Identify which cell holds the provided text, then report its (x, y) central coordinate. 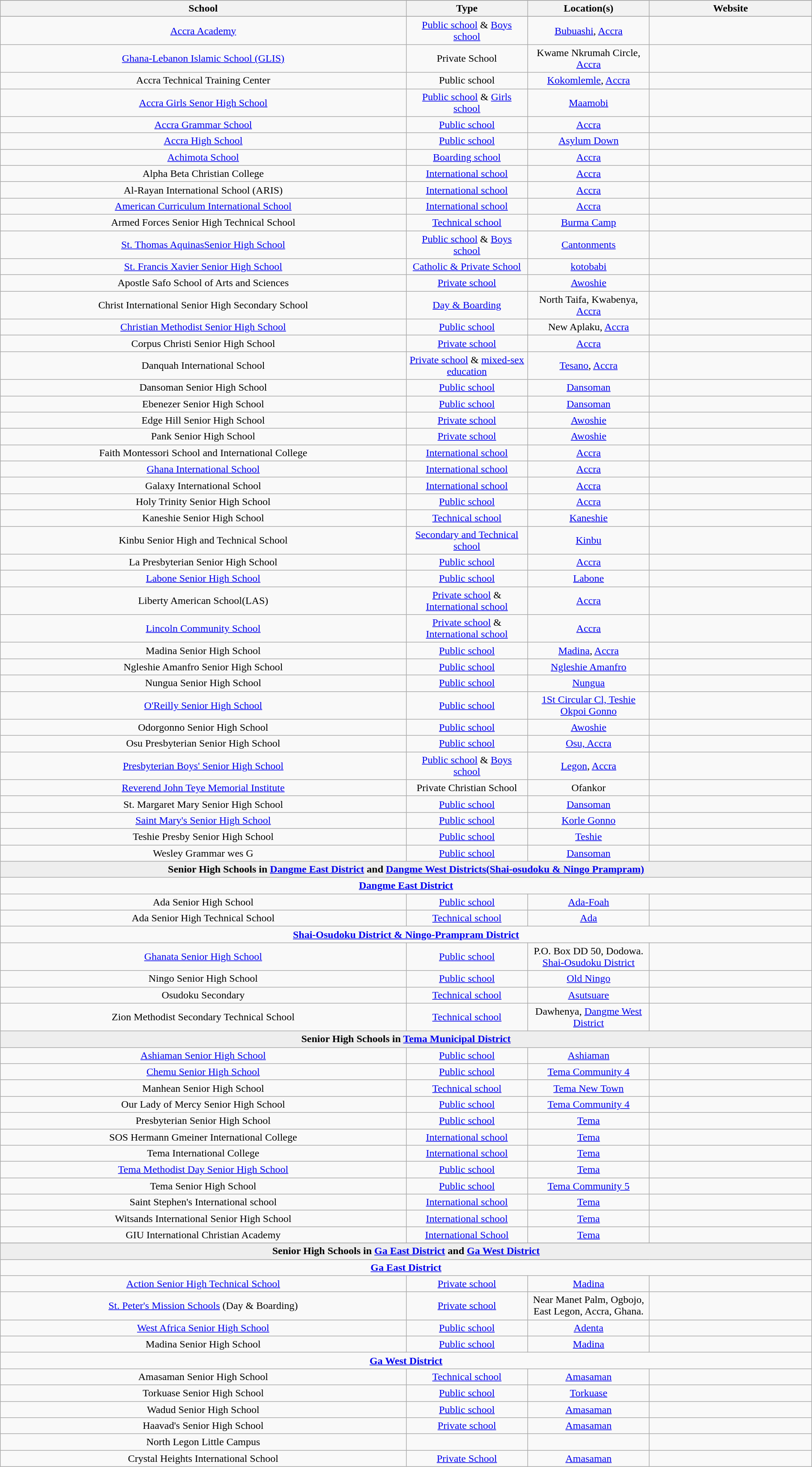
American Curriculum International School (203, 206)
Corpus Christi Senior High School (203, 344)
Teshie (588, 837)
Kinbu (588, 540)
Boarding school (467, 157)
Osudoku Secondary (203, 995)
Ga East District (406, 1267)
Tema Senior High School (203, 1186)
Ofankor (588, 788)
Saint Mary's Senior High School (203, 820)
La Presbyterian Senior High School (203, 562)
Tema Community 5 (588, 1186)
Nungua Senior High School (203, 683)
Wadud Senior High School (203, 1410)
Adenta (588, 1328)
School (203, 9)
Manhean Senior High School (203, 1088)
Labone Senior High School (203, 579)
Action Senior High Technical School (203, 1284)
Ghanata Senior High School (203, 957)
West Africa Senior High School (203, 1328)
Teshie Presby Senior High School (203, 837)
Dansoman Senior High School (203, 388)
Torkuase (588, 1393)
Alpha Beta Christian College (203, 173)
Our Lady of Mercy Senior High School (203, 1104)
Kaneshie (588, 518)
Ashiaman (588, 1055)
Nungua (588, 683)
P.O. Box DD 50, Dodowa. Shai-Osudoku District (588, 957)
Apostle Safo School of Arts and Sciences (203, 283)
Tema Methodist Day Senior High School (203, 1170)
Saint Stephen's International school (203, 1202)
Burma Camp (588, 222)
Ada-Foah (588, 902)
Crystal Heights International School (203, 1458)
Bubuashi, Accra (588, 31)
Haavad's Senior High School (203, 1426)
Type (467, 9)
Private Christian School (467, 788)
Senior High Schools in Tema Municipal District (406, 1039)
Al-Rayan International School (ARIS) (203, 190)
Ngleshie Amanfro Senior High School (203, 667)
Asylum Down (588, 141)
Tema New Town (588, 1088)
Ningo Senior High School (203, 979)
Osu, Accra (588, 744)
Wesley Grammar wes G (203, 853)
Kinbu Senior High and Technical School (203, 540)
Ghana International School (203, 469)
Presbyterian Boys' Senior High School (203, 766)
North Legon Little Campus (203, 1442)
Lincoln Community School (203, 629)
Christ International Senior High Secondary School (203, 305)
Achimota School (203, 157)
Legon, Accra (588, 766)
Amasaman Senior High School (203, 1377)
Ebenezer Senior High School (203, 404)
Witsands International Senior High School (203, 1219)
St. Margaret Mary Senior High School (203, 804)
Reverend John Teye Memorial Institute (203, 788)
Korle Gonno (588, 820)
Shai-Osudoku District & Ningo-Prampram District (406, 935)
Senior High Schools in Ga East District and Ga West District (406, 1251)
Liberty American School(LAS) (203, 601)
Private school & mixed-sex education (467, 366)
Christian Methodist Senior High School (203, 327)
New Aplaku, Accra (588, 327)
Chemu Senior High School (203, 1072)
Ashiaman Senior High School (203, 1055)
Danquah International School (203, 366)
Secondary and Technical school (467, 540)
Ada Senior High Technical School (203, 918)
Old Ningo (588, 979)
Maamobi (588, 103)
North Taifa, Kwabenya, Accra (588, 305)
Ngleshie Amanfro (588, 667)
St. Francis Xavier Senior High School (203, 267)
Accra Girls Senor High School (203, 103)
St. Peter's Mission Schools (Day & Boarding) (203, 1306)
Dawhenya, Dangme West District (588, 1017)
Armed Forces Senior High Technical School (203, 222)
Ga West District (406, 1360)
Kokomlemle, Accra (588, 81)
Ghana-Lebanon Islamic School (GLIS) (203, 58)
Accra Technical Training Center (203, 81)
Tesano, Accra (588, 366)
1St Circular Cl, Teshie Okpoi Gonno (588, 705)
Pank Senior High School (203, 436)
Cantonments (588, 244)
Accra Grammar School (203, 125)
Location(s) (588, 9)
Kwame Nkrumah Circle, Accra (588, 58)
Ada Senior High School (203, 902)
Holy Trinity Senior High School (203, 502)
Madina, Accra (588, 651)
International School (467, 1235)
Website (731, 9)
SOS Hermann Gmeiner International College (203, 1137)
Tema International College (203, 1153)
kotobabi (588, 267)
O'Reilly Senior High School (203, 705)
Osu Presbyterian Senior High School (203, 744)
Senior High Schools in Dangme East District and Dangme West Districts(Shai-osudoku & Ningo Prampram) (406, 869)
Galaxy International School (203, 485)
Dangme East District (406, 886)
Ada (588, 918)
Odorgonno Senior High School (203, 727)
Accra Academy (203, 31)
Asutsuare (588, 995)
Faith Montessori School and International College (203, 453)
Torkuase Senior High School (203, 1393)
Labone (588, 579)
Kaneshie Senior High School (203, 518)
St. Thomas AquinasSenior High School (203, 244)
GIU International Christian Academy (203, 1235)
Presbyterian Senior High School (203, 1120)
Day & Boarding (467, 305)
Catholic & Private School (467, 267)
Zion Methodist Secondary Technical School (203, 1017)
Public school & Girls school (467, 103)
Near Manet Palm, Ogbojo, East Legon, Accra, Ghana. (588, 1306)
Edge Hill Senior High School (203, 420)
Accra High School (203, 141)
